Find where the given text appears and provide that cell's center as [x, y] coordinate. 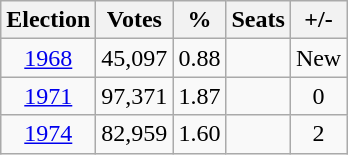
2 [318, 134]
Election [48, 20]
0.88 [200, 58]
% [200, 20]
1.60 [200, 134]
82,959 [134, 134]
1968 [48, 58]
Seats [258, 20]
97,371 [134, 96]
1974 [48, 134]
Votes [134, 20]
+/- [318, 20]
0 [318, 96]
1.87 [200, 96]
45,097 [134, 58]
1971 [48, 96]
New [318, 58]
